Determine the (x, y) coordinate at the center of the cell enclosing the given text.  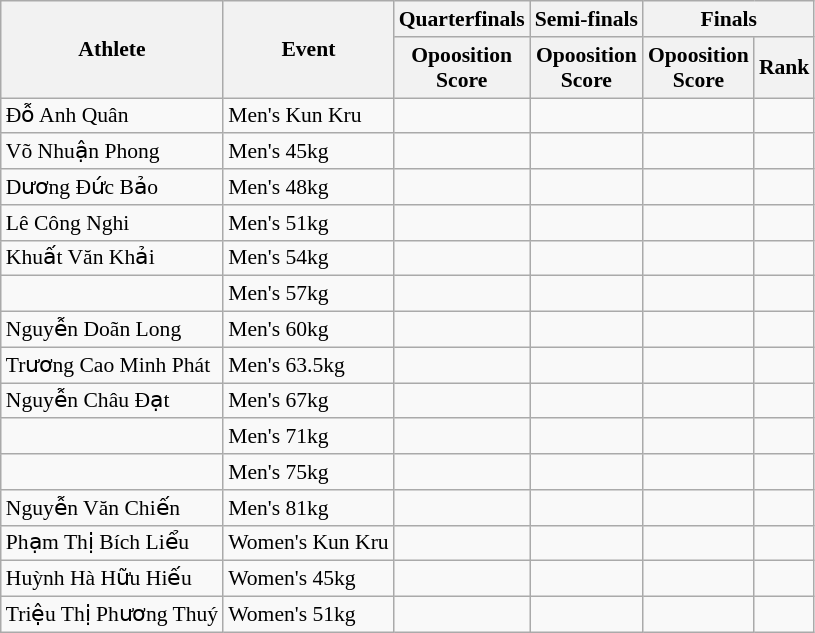
Men's Kun Kru (308, 116)
Võ Nhuận Phong (112, 152)
Men's 57kg (308, 294)
Men's 60kg (308, 330)
Men's 63.5kg (308, 365)
Men's 71kg (308, 437)
Women's Kun Kru (308, 543)
Dương Đức Bảo (112, 187)
Rank (784, 68)
Women's 51kg (308, 615)
Nguyễn Doãn Long (112, 330)
Men's 51kg (308, 223)
Men's 75kg (308, 472)
Men's 54kg (308, 258)
Men's 48kg (308, 187)
Quarterfinals (462, 19)
Nguyễn Châu Đạt (112, 401)
Men's 45kg (308, 152)
Semi-finals (586, 19)
Athlete (112, 50)
Women's 45kg (308, 579)
Lê Công Nghi (112, 223)
Nguyễn Văn Chiến (112, 508)
Khuất Văn Khải (112, 258)
Huỳnh Hà Hữu Hiếu (112, 579)
Trương Cao Minh Phát (112, 365)
Triệu Thị Phương Thuý (112, 615)
Finals (728, 19)
Đỗ Anh Quân (112, 116)
Phạm Thị Bích Liểu (112, 543)
Event (308, 50)
Men's 67kg (308, 401)
Men's 81kg (308, 508)
